Return [X, Y] of the center of cell containing provided text 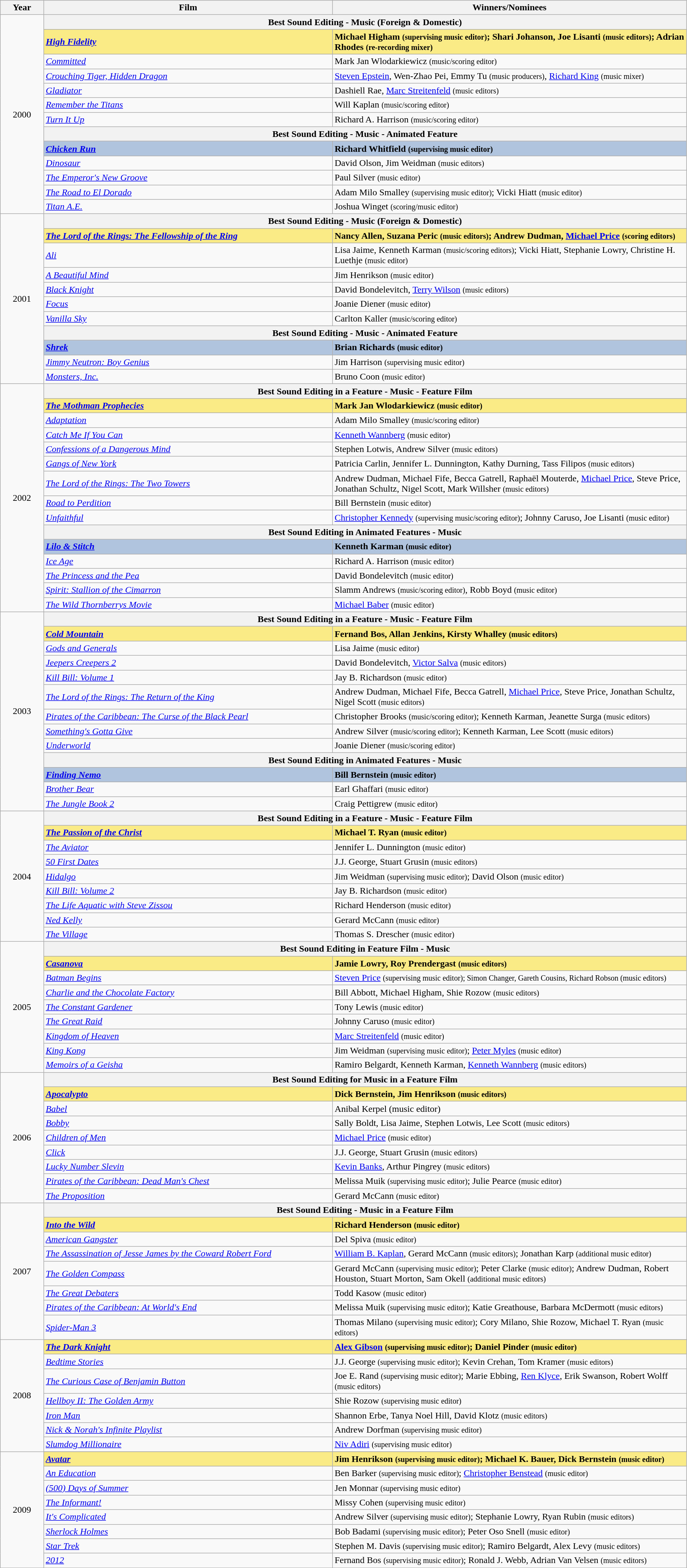
It's Complicated [188, 1517]
American Gangster [188, 1239]
Into the Wild [188, 1225]
Kenneth Wannberg (music editor) [509, 434]
Mark Jan Wlodarkiewicz (music/scoring editor) [509, 61]
David Bondelevitch (music editor) [509, 576]
Gods and Generals [188, 648]
Kevin Banks, Arthur Pingrey (music editors) [509, 1167]
Lisa Jaime (music editor) [509, 648]
Marc Streitenfeld (music editor) [509, 1036]
Gangs of New York [188, 464]
Turn It Up [188, 119]
Jimmy Neutron: Boy Genius [188, 362]
Batman Begins [188, 978]
Nick & Norah's Infinite Playlist [188, 1430]
Monsters, Inc. [188, 376]
Best Sound Editing - Music in a Feature Film [365, 1210]
Fernand Bos (supervising music editor); Ronald J. Webb, Adrian Van Velsen (music editors) [509, 1560]
Star Trek [188, 1546]
William B. Kaplan, Gerard McCann (music editors); Jonathan Karp (additional music editor) [509, 1254]
Andrew Silver (music/scoring editor); Kenneth Karman, Lee Scott (music editors) [509, 731]
Crouching Tiger, Hidden Dragon [188, 76]
The Great Debaters [188, 1293]
Charlie and the Chocolate Factory [188, 992]
Stephen Lotwis, Andrew Silver (music editors) [509, 449]
Pirates of the Caribbean: The Curse of the Black Pearl [188, 717]
Richard A. Harrison (music/scoring editor) [509, 119]
Joe E. Rand (supervising music editor); Marie Ebbing, Ren Klyce, Erik Swanson, Robert Wolff (music editors) [509, 1381]
The Road to El Dorado [188, 192]
The Great Raid [188, 1021]
Kenneth Karman (music editor) [509, 547]
An Education [188, 1473]
Jen Monnar (supervising music editor) [509, 1488]
2009 [22, 1510]
The Assassination of Jesse James by the Coward Robert Ford [188, 1254]
Shannon Erbe, Tanya Noel Hill, David Klotz (music editors) [509, 1415]
Stephen M. Davis (supervising music editor); Ramiro Belgardt, Alex Levy (music editors) [509, 1546]
Jim Weidman (supervising music editor); Peter Myles (music editor) [509, 1050]
2007 [22, 1271]
Road to Perdition [188, 503]
(500) Days of Summer [188, 1488]
2002 [22, 498]
Johnny Caruso (music editor) [509, 1021]
A Beautiful Mind [188, 275]
2001 [22, 299]
The Dark Knight [188, 1347]
The Constant Gardener [188, 1007]
Shrek [188, 347]
Best Sound Editing for Music in a Feature Film [365, 1079]
Confessions of a Dangerous Mind [188, 449]
Gladiator [188, 90]
The Passion of the Christ [188, 833]
Michael Baber (music editor) [509, 605]
Tony Lewis (music editor) [509, 1007]
The Informant! [188, 1502]
2006 [22, 1137]
The Lord of the Rings: The Return of the King [188, 697]
Bobby [188, 1123]
Dick Bernstein, Jim Henrikson (music editors) [509, 1094]
Catch Me If You Can [188, 434]
Andrew Dudman, Michael Fife, Becca Gatrell, Michael Price, Steve Price, Jonathan Schultz, Nigel Scott (music editors) [509, 697]
2003 [22, 711]
Slumdog Millionaire [188, 1444]
Focus [188, 304]
Memoirs of a Geisha [188, 1065]
Jim Weidman (supervising music editor); David Olson (music editor) [509, 876]
Andrew Silver (supervising music editor); Stephanie Lowry, Ryan Rubin (music editors) [509, 1517]
The Emperor's New Groove [188, 177]
Patricia Carlin, Jennifer L. Dunnington, Kathy Durning, Tass Filipos (music editors) [509, 464]
Ramiro Belgardt, Kenneth Karman, Kenneth Wannberg (music editors) [509, 1065]
Best Sound Editing in Feature Film - Music [365, 949]
The Curious Case of Benjamin Button [188, 1381]
The Life Aquatic with Steve Zissou [188, 905]
The Lord of the Rings: The Two Towers [188, 484]
Black Knight [188, 289]
Cold Mountain [188, 634]
Hellboy II: The Golden Army [188, 1401]
Film [188, 8]
Apocalypto [188, 1094]
2012 [188, 1560]
Dashiell Rae, Marc Streitenfeld (music editors) [509, 90]
Chicken Run [188, 148]
Ali [188, 256]
Jeepers Creepers 2 [188, 663]
Michael Higham (supervising music editor); Shari Johanson, Joe Lisanti (music editors); Adrian Rhodes (re-recording mixer) [509, 42]
Jim Henrikson (supervising music editor); Michael K. Bauer, Dick Bernstein (music editor) [509, 1459]
Pirates of the Caribbean: At World's End [188, 1307]
Joshua Winget (scoring/music editor) [509, 207]
Unfaithful [188, 518]
Slamm Andrews (music/scoring editor), Robb Boyd (music editor) [509, 590]
Committed [188, 61]
Andrew Dorfman (supervising music editor) [509, 1430]
Missy Cohen (supervising music editor) [509, 1502]
Richard A. Harrison (music editor) [509, 561]
The Mothman Prophecies [188, 405]
Michael Price (music editor) [509, 1137]
King Kong [188, 1050]
Dinosaur [188, 163]
Brian Richards (music editor) [509, 347]
Ned Kelly [188, 920]
Carlton Kaller (music/scoring editor) [509, 318]
The Village [188, 934]
Jim Harrison (supervising music editor) [509, 362]
Lisa Jaime, Kenneth Karman (music/scoring editors); Vicki Hiatt, Stephanie Lowry, Christine H. Luethje (music editor) [509, 256]
Ice Age [188, 561]
Bedtime Stories [188, 1361]
The Princess and the Pea [188, 576]
Year [22, 8]
Kill Bill: Volume 1 [188, 677]
Hidalgo [188, 876]
2000 [22, 114]
Earl Ghaffari (music editor) [509, 789]
Spirit: Stallion of the Cimarron [188, 590]
David Bondelevitch, Terry Wilson (music editors) [509, 289]
David Bondelevitch, Victor Salva (music editors) [509, 663]
Melissa Muik (supervising music editor); Julie Pearce (music editor) [509, 1181]
Lucky Number Slevin [188, 1167]
Kingdom of Heaven [188, 1036]
2005 [22, 1007]
Sherlock Holmes [188, 1531]
Thomas Milano (supervising music editor); Cory Milano, Shie Rozow, Michael T. Ryan (music editors) [509, 1327]
Christopher Brooks (music/scoring editor); Kenneth Karman, Jeanette Surga (music editors) [509, 717]
Todd Kasow (music editor) [509, 1293]
Jennifer L. Dunnington (music editor) [509, 847]
2008 [22, 1395]
J.J. George (supervising music editor); Kevin Crehan, Tom Kramer (music editors) [509, 1361]
Bob Badami (supervising music editor); Peter Oso Snell (music editor) [509, 1531]
Thomas S. Drescher (music editor) [509, 934]
Click [188, 1152]
The Jungle Book 2 [188, 804]
David Olson, Jim Weidman (music editors) [509, 163]
Mark Jan Wlodarkiewicz (music editor) [509, 405]
Spider-Man 3 [188, 1327]
Jim Henrikson (music editor) [509, 275]
Shie Rozow (supervising music editor) [509, 1401]
The Proposition [188, 1196]
The Golden Compass [188, 1273]
Finding Nemo [188, 775]
Adam Milo Smalley (music/scoring editor) [509, 420]
Remember the Titans [188, 105]
The Wild Thornberrys Movie [188, 605]
Kill Bill: Volume 2 [188, 891]
Alex Gibson (supervising music editor); Daniel Pinder (music editor) [509, 1347]
Anibal Kerpel (music editor) [509, 1108]
Brother Bear [188, 789]
Fernand Bos, Allan Jenkins, Kirsty Whalley (music editors) [509, 634]
The Lord of the Rings: The Fellowship of the Ring [188, 236]
Paul Silver (music editor) [509, 177]
Adaptation [188, 420]
Bruno Coon (music editor) [509, 376]
Ben Barker (supervising music editor); Christopher Benstead (music editor) [509, 1473]
Lilo & Stitch [188, 547]
Casanova [188, 963]
Niv Adiri (supervising music editor) [509, 1444]
Joanie Diener (music editor) [509, 304]
Winners/Nominees [509, 8]
2004 [22, 876]
Melissa Muik (supervising music editor); Katie Greathouse, Barbara McDermott (music editors) [509, 1307]
Steven Price (supervising music editor); Simon Changer, Gareth Cousins, Richard Robson (music editors) [509, 978]
Steven Epstein, Wen-Zhao Pei, Emmy Tu (music producers), Richard King (music mixer) [509, 76]
Babel [188, 1108]
Pirates of the Caribbean: Dead Man's Chest [188, 1181]
Titan A.E. [188, 207]
High Fidelity [188, 42]
Jamie Lowry, Roy Prendergast (music editors) [509, 963]
Michael T. Ryan (music editor) [509, 833]
50 First Dates [188, 862]
Sally Boldt, Lisa Jaime, Stephen Lotwis, Lee Scott (music editors) [509, 1123]
Del Spiva (music editor) [509, 1239]
Adam Milo Smalley (supervising music editor); Vicki Hiatt (music editor) [509, 192]
Underworld [188, 746]
Iron Man [188, 1415]
Nancy Allen, Suzana Peric (music editors); Andrew Dudman, Michael Price (scoring editors) [509, 236]
Craig Pettigrew (music editor) [509, 804]
Joanie Diener (music/scoring editor) [509, 746]
Bill Abbott, Michael Higham, Shie Rozow (music editors) [509, 992]
Avatar [188, 1459]
Something's Gotta Give [188, 731]
Christopher Kennedy (supervising music/scoring editor); Johnny Caruso, Joe Lisanti (music editor) [509, 518]
Richard Whitfield (supervising music editor) [509, 148]
The Aviator [188, 847]
Will Kaplan (music/scoring editor) [509, 105]
Vanilla Sky [188, 318]
Children of Men [188, 1137]
